Search for the cell housing the specified text and yield its (x, y) center coordinate. 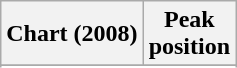
Peakposition (189, 34)
Chart (2008) (72, 34)
